Provide the [x, y] coordinate of the cell's center where the given text is located.  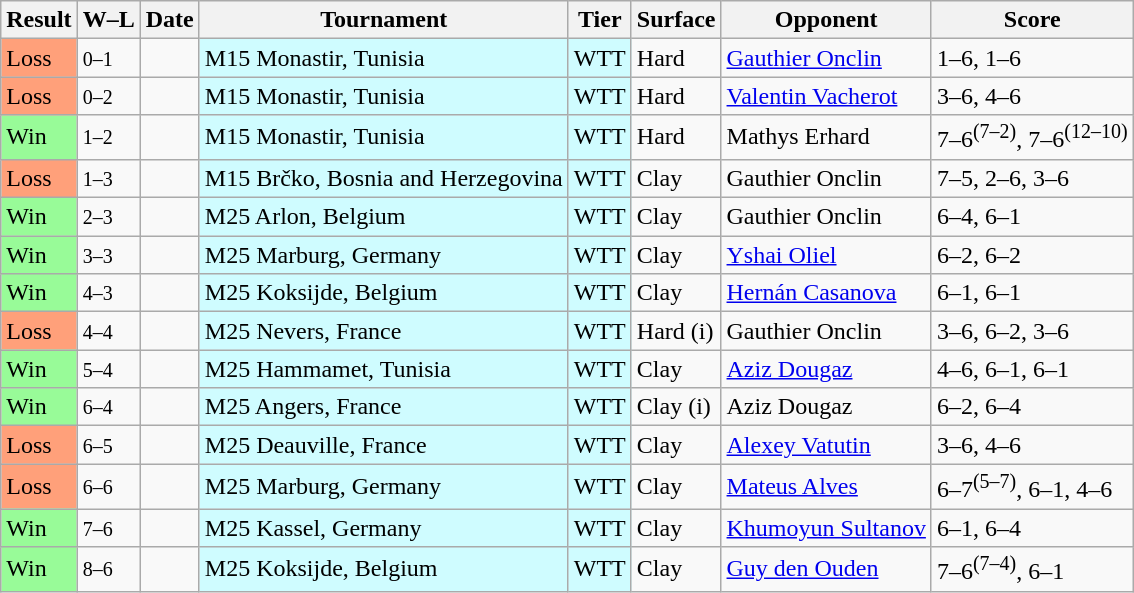
Hard (i) [676, 331]
M25 Angers, France [384, 407]
Mateus Alves [826, 486]
6–5 [108, 445]
8–6 [108, 570]
Result [39, 20]
6–2, 6–4 [1032, 407]
1–6, 1–6 [1032, 58]
Score [1032, 20]
7–6 [108, 528]
Valentin Vacherot [826, 96]
5–4 [108, 369]
Opponent [826, 20]
M25 Arlon, Belgium [384, 217]
4–6, 6–1, 6–1 [1032, 369]
7–6(7–2), 7–6(12–10) [1032, 138]
4–3 [108, 293]
6–2, 6–2 [1032, 255]
6–1, 6–1 [1032, 293]
M15 Brčko, Bosnia and Herzegovina [384, 178]
Surface [676, 20]
Hernán Casanova [826, 293]
M25 Kassel, Germany [384, 528]
7–5, 2–6, 3–6 [1032, 178]
6–7(5–7), 6–1, 4–6 [1032, 486]
3–6, 6–2, 3–6 [1032, 331]
Yshai Oliel [826, 255]
M25 Hammamet, Tunisia [384, 369]
6–4 [108, 407]
M25 Deauville, France [384, 445]
Date [170, 20]
2–3 [108, 217]
M25 Nevers, France [384, 331]
W–L [108, 20]
6–6 [108, 486]
Guy den Ouden [826, 570]
0–1 [108, 58]
3–3 [108, 255]
0–2 [108, 96]
Alexey Vatutin [826, 445]
Tier [600, 20]
1–3 [108, 178]
Khumoyun Sultanov [826, 528]
7–6(7–4), 6–1 [1032, 570]
1–2 [108, 138]
Tournament [384, 20]
6–1, 6–4 [1032, 528]
Clay (i) [676, 407]
Mathys Erhard [826, 138]
6–4, 6–1 [1032, 217]
4–4 [108, 331]
